Extract the (X, Y) coordinate from the center of the cell holding the provided text.  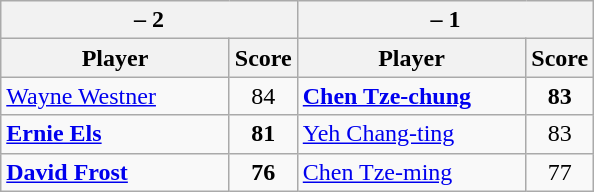
Chen Tze-chung (412, 96)
– 1 (446, 20)
84 (263, 96)
Chen Tze-ming (412, 172)
– 2 (150, 20)
David Frost (116, 172)
77 (560, 172)
Wayne Westner (116, 96)
Yeh Chang-ting (412, 134)
81 (263, 134)
Ernie Els (116, 134)
76 (263, 172)
